Find where the given text appears and provide that cell's center as (X, Y) coordinate. 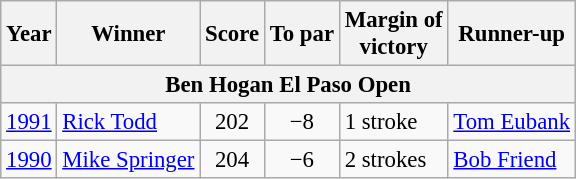
1991 (29, 122)
Ben Hogan El Paso Open (288, 85)
Score (232, 34)
202 (232, 122)
Mike Springer (128, 160)
1990 (29, 160)
1 stroke (394, 122)
Margin ofvictory (394, 34)
−6 (302, 160)
Rick Todd (128, 122)
Bob Friend (512, 160)
Year (29, 34)
To par (302, 34)
Runner-up (512, 34)
204 (232, 160)
Winner (128, 34)
−8 (302, 122)
Tom Eubank (512, 122)
2 strokes (394, 160)
